Provide the (x, y) coordinate of the cell's center where the given text is located.  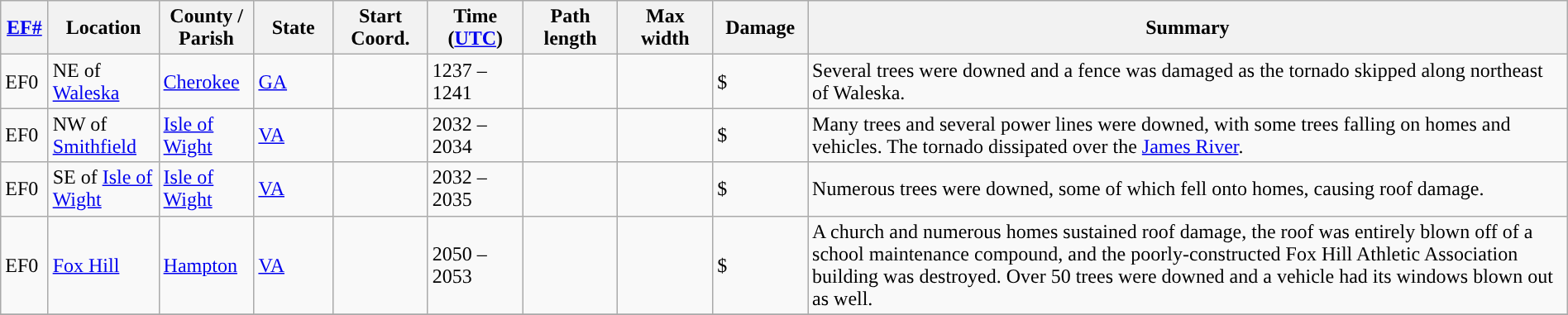
Path length (571, 28)
EF# (25, 28)
State (294, 28)
Time (UTC) (475, 28)
Cherokee (207, 81)
Max width (665, 28)
Start Coord. (380, 28)
2032 – 2035 (475, 189)
1237 – 1241 (475, 81)
SE of Isle of Wight (103, 189)
Damage (761, 28)
2050 – 2053 (475, 265)
Numerous trees were downed, some of which fell onto homes, causing roof damage. (1188, 189)
County / Parish (207, 28)
Summary (1188, 28)
NE of Waleska (103, 81)
Hampton (207, 265)
Several trees were downed and a fence was damaged as the tornado skipped along northeast of Waleska. (1188, 81)
Location (103, 28)
Fox Hill (103, 265)
GA (294, 81)
Many trees and several power lines were downed, with some trees falling on homes and vehicles. The tornado dissipated over the James River. (1188, 136)
NW of Smithfield (103, 136)
2032 – 2034 (475, 136)
